Return [x, y] of the center of cell containing provided text 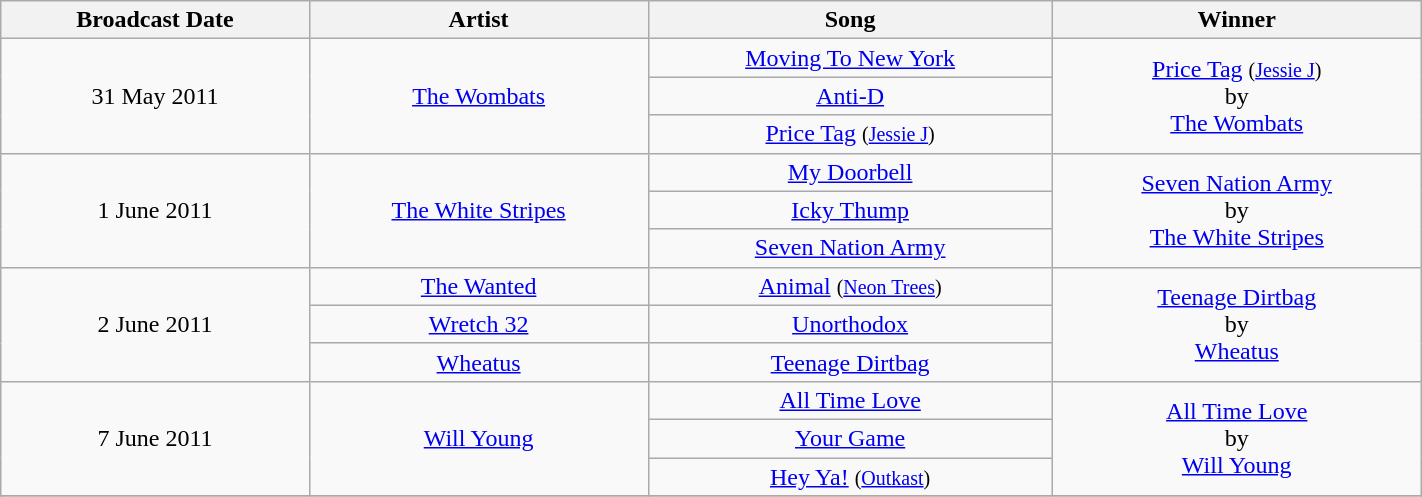
2 June 2011 [155, 324]
The Wombats [478, 96]
Wretch 32 [478, 324]
Broadcast Date [155, 20]
Anti-D [850, 96]
Price Tag (Jessie J) [850, 134]
Artist [478, 20]
Icky Thump [850, 210]
Will Young [478, 438]
Animal (Neon Trees) [850, 286]
All Time LovebyWill Young [1236, 438]
Seven Nation Army [850, 248]
Winner [1236, 20]
Moving To New York [850, 58]
The Wanted [478, 286]
Your Game [850, 438]
1 June 2011 [155, 210]
Price Tag (Jessie J)byThe Wombats [1236, 96]
Teenage Dirtbag [850, 362]
Song [850, 20]
Wheatus [478, 362]
Unorthodox [850, 324]
All Time Love [850, 400]
Teenage DirtbagbyWheatus [1236, 324]
The White Stripes [478, 210]
31 May 2011 [155, 96]
7 June 2011 [155, 438]
Hey Ya! (Outkast) [850, 477]
Seven Nation ArmybyThe White Stripes [1236, 210]
My Doorbell [850, 172]
